Pinpoint the cell where the given text exists, returning its (X, Y) midpoint coordinate. 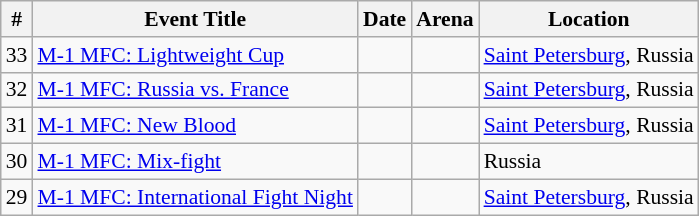
Arena (444, 19)
M-1 MFC: New Blood (195, 126)
M-1 MFC: Russia vs. France (195, 90)
# (17, 19)
33 (17, 55)
Location (589, 19)
31 (17, 126)
M-1 MFC: International Fight Night (195, 197)
32 (17, 90)
Event Title (195, 19)
Russia (589, 162)
M-1 MFC: Mix-fight (195, 162)
29 (17, 197)
Date (384, 19)
30 (17, 162)
M-1 MFC: Lightweight Cup (195, 55)
